Identify which cell holds the provided text, then report its (X, Y) central coordinate. 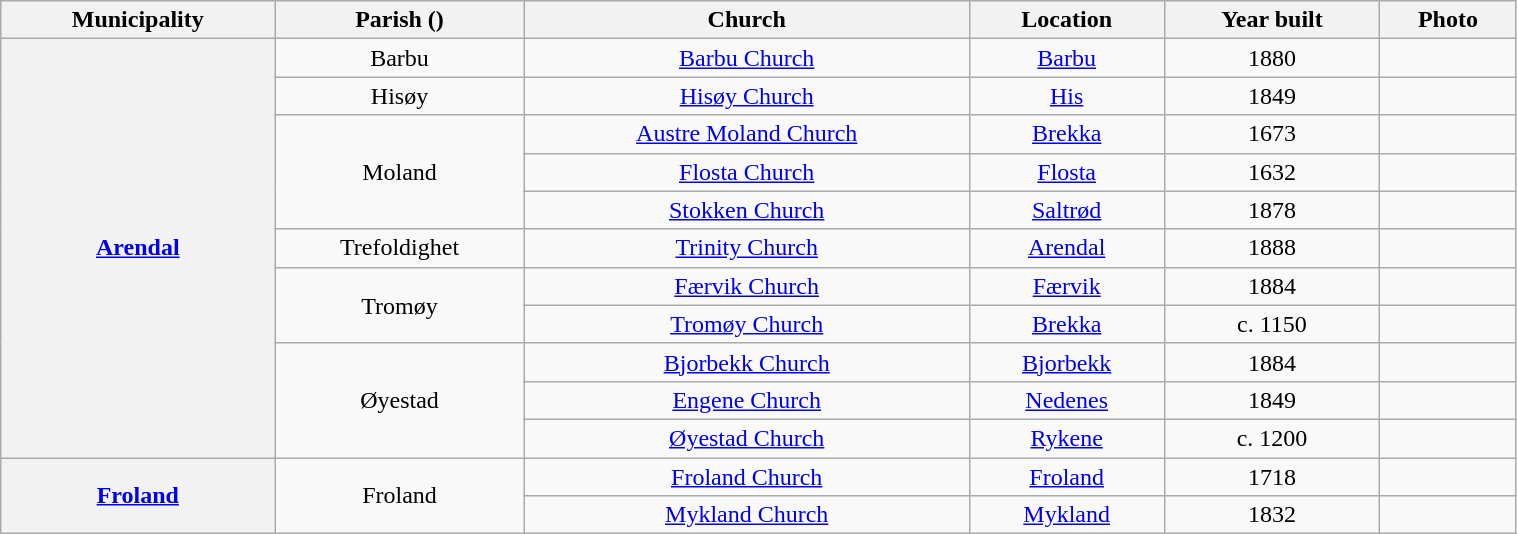
1718 (1272, 477)
1632 (1272, 172)
Flosta Church (746, 172)
His (1066, 96)
Photo (1448, 20)
1673 (1272, 134)
Mykland Church (746, 515)
Location (1066, 20)
Færvik Church (746, 286)
Øyestad (400, 400)
Trefoldighet (400, 248)
Church (746, 20)
Bjorbekk Church (746, 362)
c. 1150 (1272, 324)
Færvik (1066, 286)
Trinity Church (746, 248)
Froland Church (746, 477)
Year built (1272, 20)
Austre Moland Church (746, 134)
Nedenes (1066, 400)
Moland (400, 172)
1832 (1272, 515)
Saltrød (1066, 210)
Stokken Church (746, 210)
Øyestad Church (746, 438)
Tromøy (400, 305)
Barbu Church (746, 58)
1880 (1272, 58)
Hisøy Church (746, 96)
Municipality (138, 20)
1888 (1272, 248)
1878 (1272, 210)
Engene Church (746, 400)
Mykland (1066, 515)
Tromøy Church (746, 324)
Parish () (400, 20)
Hisøy (400, 96)
c. 1200 (1272, 438)
Bjorbekk (1066, 362)
Flosta (1066, 172)
Rykene (1066, 438)
